Capture the cell that displays the provided text and extract its [X, Y] central coordinate. 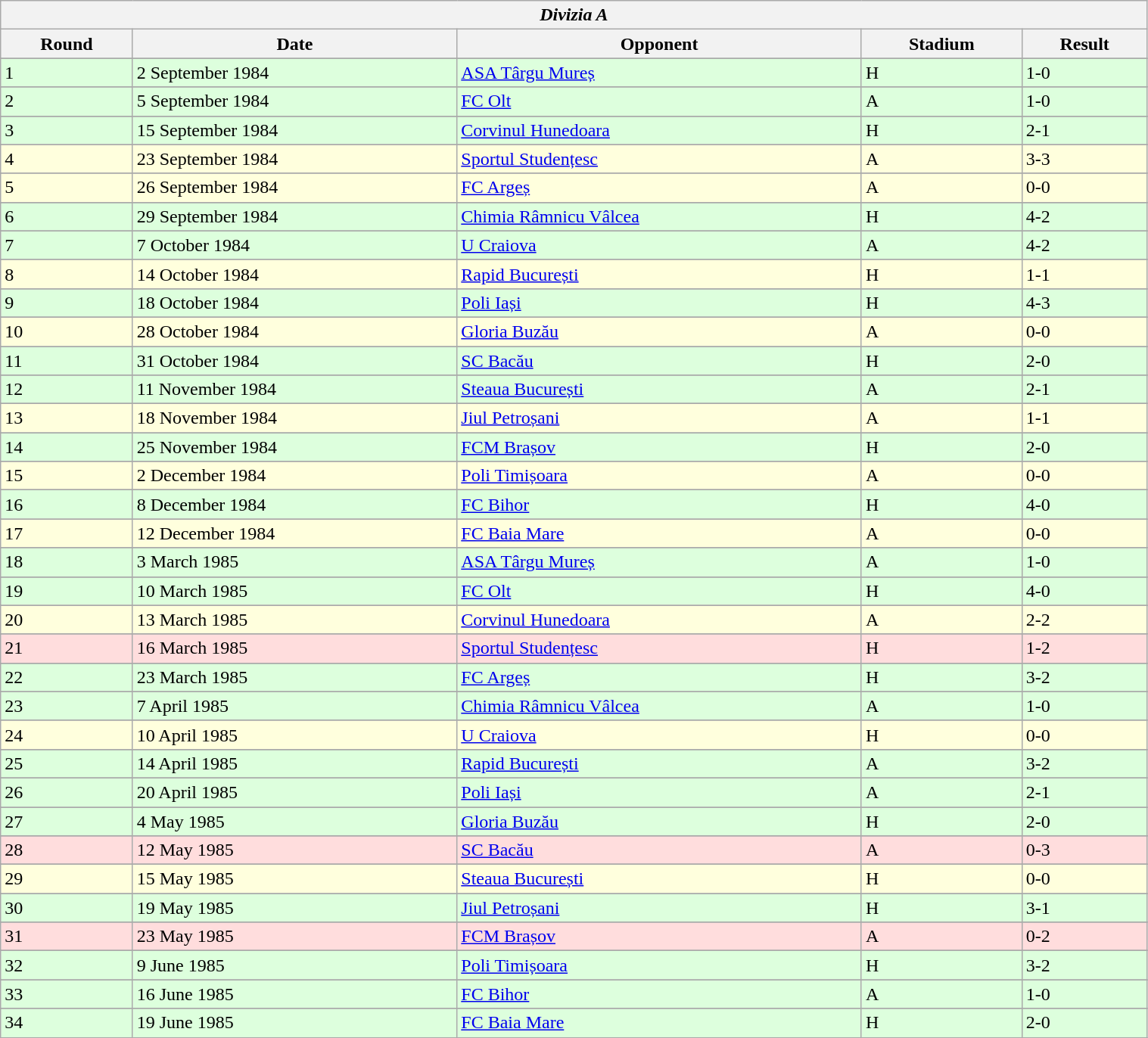
5 [67, 188]
16 June 1985 [295, 994]
25 November 1984 [295, 447]
Round [67, 44]
22 [67, 677]
29 September 1984 [295, 216]
26 [67, 792]
29 [67, 879]
23 [67, 706]
12 December 1984 [295, 533]
4-3 [1084, 303]
8 December 1984 [295, 505]
23 March 1985 [295, 677]
28 October 1984 [295, 331]
23 May 1985 [295, 937]
27 [67, 821]
15 [67, 476]
Result [1084, 44]
5 September 1984 [295, 101]
10 April 1985 [295, 735]
9 June 1985 [295, 965]
3 [67, 130]
14 October 1984 [295, 274]
24 [67, 735]
20 [67, 620]
2 December 1984 [295, 476]
Stadium [941, 44]
Opponent [660, 44]
0-2 [1084, 937]
8 [67, 274]
19 [67, 591]
10 March 1985 [295, 591]
2 September 1984 [295, 73]
12 [67, 390]
19 May 1985 [295, 908]
12 May 1985 [295, 850]
15 May 1985 [295, 879]
18 October 1984 [295, 303]
25 [67, 763]
14 [67, 447]
34 [67, 1023]
20 April 1985 [295, 792]
15 September 1984 [295, 130]
13 March 1985 [295, 620]
14 April 1985 [295, 763]
7 [67, 245]
2-2 [1084, 620]
19 June 1985 [295, 1023]
Date [295, 44]
Divizia A [574, 15]
33 [67, 994]
31 October 1984 [295, 361]
26 September 1984 [295, 188]
11 [67, 361]
2 [67, 101]
18 November 1984 [295, 418]
32 [67, 965]
10 [67, 331]
16 [67, 505]
6 [67, 216]
11 November 1984 [295, 390]
3-1 [1084, 908]
30 [67, 908]
7 October 1984 [295, 245]
13 [67, 418]
16 March 1985 [295, 648]
1-2 [1084, 648]
23 September 1984 [295, 159]
3 March 1985 [295, 562]
7 April 1985 [295, 706]
28 [67, 850]
3-3 [1084, 159]
4 [67, 159]
17 [67, 533]
21 [67, 648]
4 May 1985 [295, 821]
31 [67, 937]
9 [67, 303]
0-3 [1084, 850]
18 [67, 562]
1 [67, 73]
